Provide the (X, Y) coordinate of the cell's center where the given text is located.  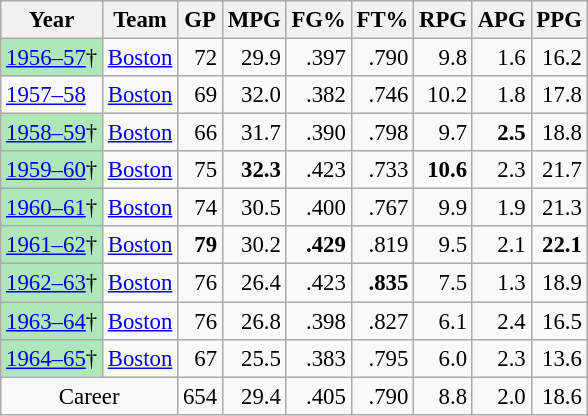
67 (200, 358)
.429 (318, 245)
.798 (382, 133)
9.7 (444, 133)
26.4 (254, 283)
25.5 (254, 358)
.746 (382, 95)
1956–57† (52, 58)
.383 (318, 358)
17.8 (559, 95)
8.8 (444, 396)
18.6 (559, 396)
FG% (318, 20)
.398 (318, 321)
.400 (318, 208)
1960–61† (52, 208)
69 (200, 95)
Team (140, 20)
72 (200, 58)
APG (502, 20)
Year (52, 20)
GP (200, 20)
1958–59† (52, 133)
.390 (318, 133)
PPG (559, 20)
1961–62† (52, 245)
2.0 (502, 396)
22.1 (559, 245)
.795 (382, 358)
31.7 (254, 133)
13.6 (559, 358)
1957–58 (52, 95)
RPG (444, 20)
79 (200, 245)
9.8 (444, 58)
FT% (382, 20)
6.0 (444, 358)
1964–65† (52, 358)
1.6 (502, 58)
.827 (382, 321)
21.7 (559, 170)
.835 (382, 283)
74 (200, 208)
10.2 (444, 95)
16.5 (559, 321)
654 (200, 396)
18.9 (559, 283)
2.5 (502, 133)
66 (200, 133)
.767 (382, 208)
32.3 (254, 170)
29.4 (254, 396)
9.5 (444, 245)
30.2 (254, 245)
.397 (318, 58)
16.2 (559, 58)
32.0 (254, 95)
.382 (318, 95)
9.9 (444, 208)
21.3 (559, 208)
.819 (382, 245)
6.1 (444, 321)
1963–64† (52, 321)
7.5 (444, 283)
18.8 (559, 133)
29.9 (254, 58)
.405 (318, 396)
10.6 (444, 170)
2.4 (502, 321)
1.8 (502, 95)
75 (200, 170)
1959–60† (52, 170)
MPG (254, 20)
1.3 (502, 283)
Career (90, 396)
30.5 (254, 208)
26.8 (254, 321)
.733 (382, 170)
1.9 (502, 208)
1962–63† (52, 283)
2.1 (502, 245)
